Determine the (x, y) coordinate at the center of the cell enclosing the given text.  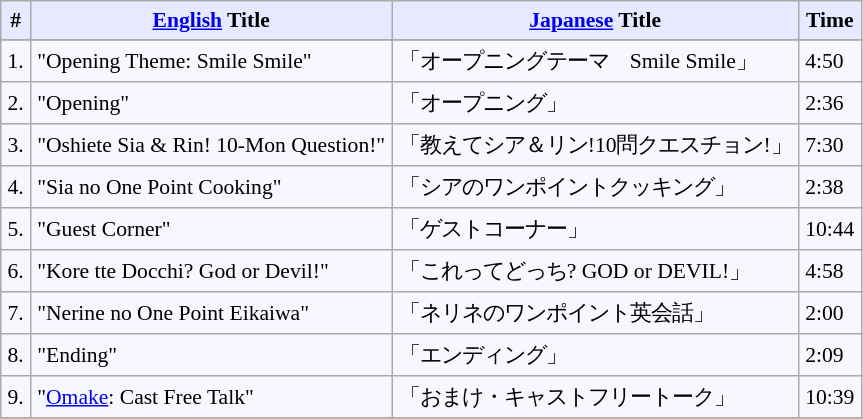
"Opening" (211, 103)
4. (16, 187)
"Oshiete Sia & Rin! 10-Mon Question!" (211, 145)
10:39 (830, 397)
「オープニングテーマ Smile Smile」 (595, 61)
4:58 (830, 271)
「おまけ・キャストフリートーク」 (595, 397)
"Opening Theme: Smile Smile" (211, 61)
"Sia no One Point Cooking" (211, 187)
"Guest Corner" (211, 229)
English Title (211, 20)
6. (16, 271)
Japanese Title (595, 20)
9. (16, 397)
"Omake: Cast Free Talk" (211, 397)
「オープニング」 (595, 103)
2:36 (830, 103)
「これってどっち? GOD or DEVIL!」 (595, 271)
「エンディング」 (595, 355)
2:09 (830, 355)
# (16, 20)
2:38 (830, 187)
"Kore tte Docchi? God or Devil!" (211, 271)
"Nerine no One Point Eikaiwa" (211, 313)
「ゲストコーナー」 (595, 229)
8. (16, 355)
"Ending" (211, 355)
2. (16, 103)
1. (16, 61)
3. (16, 145)
「ネリネのワンポイント英会話」 (595, 313)
7:30 (830, 145)
5. (16, 229)
10:44 (830, 229)
Time (830, 20)
「シアのワンポイントクッキング」 (595, 187)
「教えてシア＆リン!10問クエスチョン!」 (595, 145)
7. (16, 313)
4:50 (830, 61)
2:00 (830, 313)
